Scan for the cell matching the given text and deliver its (X, Y) coordinate at center. 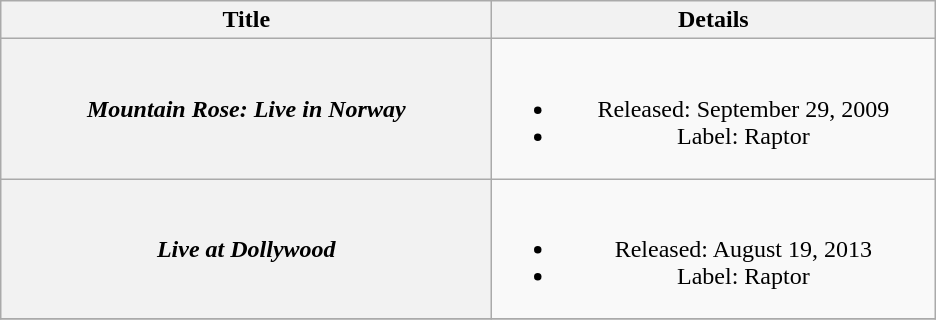
Mountain Rose: Live in Norway (246, 109)
Title (246, 20)
Details (714, 20)
Released: September 29, 2009Label: Raptor (714, 109)
Released: August 19, 2013Label: Raptor (714, 249)
Live at Dollywood (246, 249)
